Identify which cell holds the provided text, then report its (x, y) central coordinate. 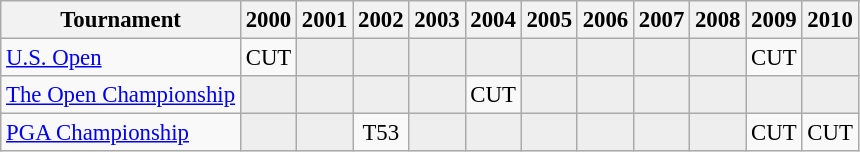
Tournament (121, 20)
2004 (493, 20)
2002 (381, 20)
2009 (774, 20)
2003 (437, 20)
The Open Championship (121, 95)
2006 (605, 20)
U.S. Open (121, 58)
2005 (549, 20)
2008 (718, 20)
2010 (830, 20)
2000 (268, 20)
2001 (325, 20)
PGA Championship (121, 133)
2007 (661, 20)
T53 (381, 133)
